Capture the cell that displays the provided text and extract its [X, Y] central coordinate. 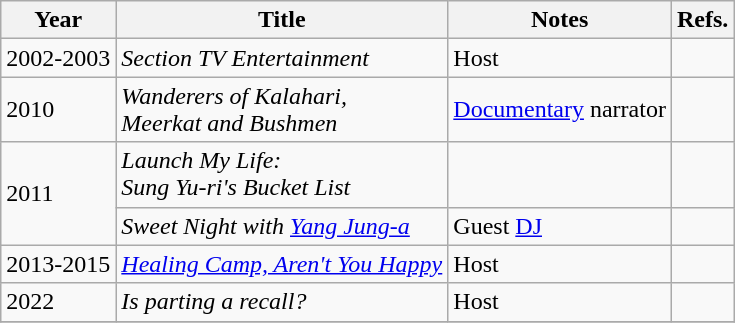
2010 [58, 110]
Is parting a recall? [282, 302]
Notes [560, 20]
2013-2015 [58, 264]
Guest DJ [560, 226]
Healing Camp, Aren't You Happy [282, 264]
Sweet Night with Yang Jung-a [282, 226]
Title [282, 20]
Year [58, 20]
Section TV Entertainment [282, 58]
2011 [58, 194]
Documentary narrator [560, 110]
2002-2003 [58, 58]
Refs. [702, 20]
Launch My Life: Sung Yu-ri's Bucket List [282, 174]
Wanderers of Kalahari, Meerkat and Bushmen [282, 110]
2022 [58, 302]
